Detect which cell encompasses the target text, then output its [x, y] center coordinate. 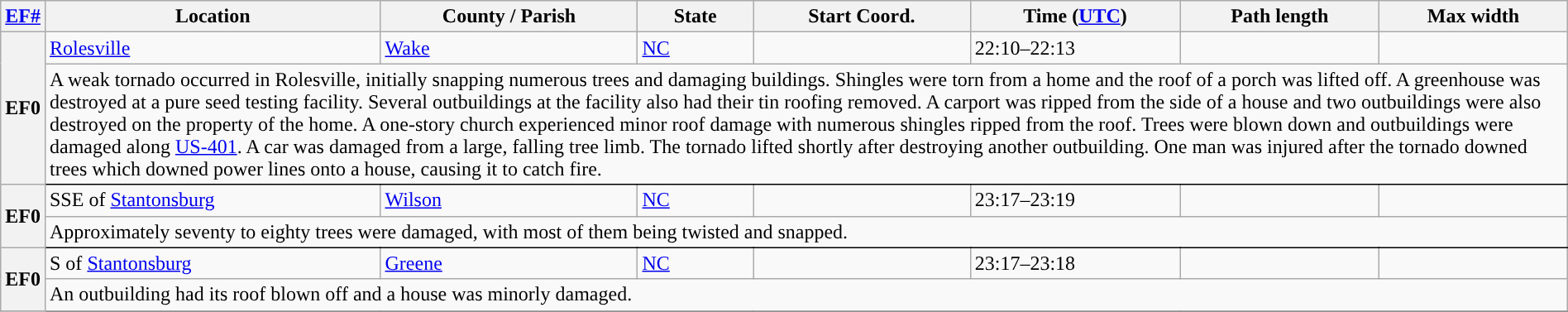
County / Parish [509, 17]
Wake [509, 48]
EF# [23, 17]
23:17–23:19 [1075, 200]
An outbuilding had its roof blown off and a house was minorly damaged. [806, 295]
Rolesville [213, 48]
Approximately seventy to eighty trees were damaged, with most of them being twisted and snapped. [806, 232]
Max width [1474, 17]
State [696, 17]
23:17–23:18 [1075, 263]
S of Stantonsburg [213, 263]
Start Coord. [862, 17]
Path length [1280, 17]
Wilson [509, 200]
SSE of Stantonsburg [213, 200]
Location [213, 17]
Greene [509, 263]
22:10–22:13 [1075, 48]
Time (UTC) [1075, 17]
